Return [x, y] of the center of cell containing provided text 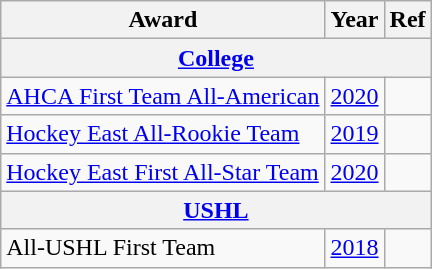
Hockey East All-Rookie Team [163, 134]
2019 [354, 134]
2018 [354, 248]
All-USHL First Team [163, 248]
USHL [216, 210]
Hockey East First All-Star Team [163, 172]
Ref [408, 20]
College [216, 58]
Year [354, 20]
AHCA First Team All-American [163, 96]
Award [163, 20]
